From the cell containing the given text, extract its center point as (x, y) coordinate. 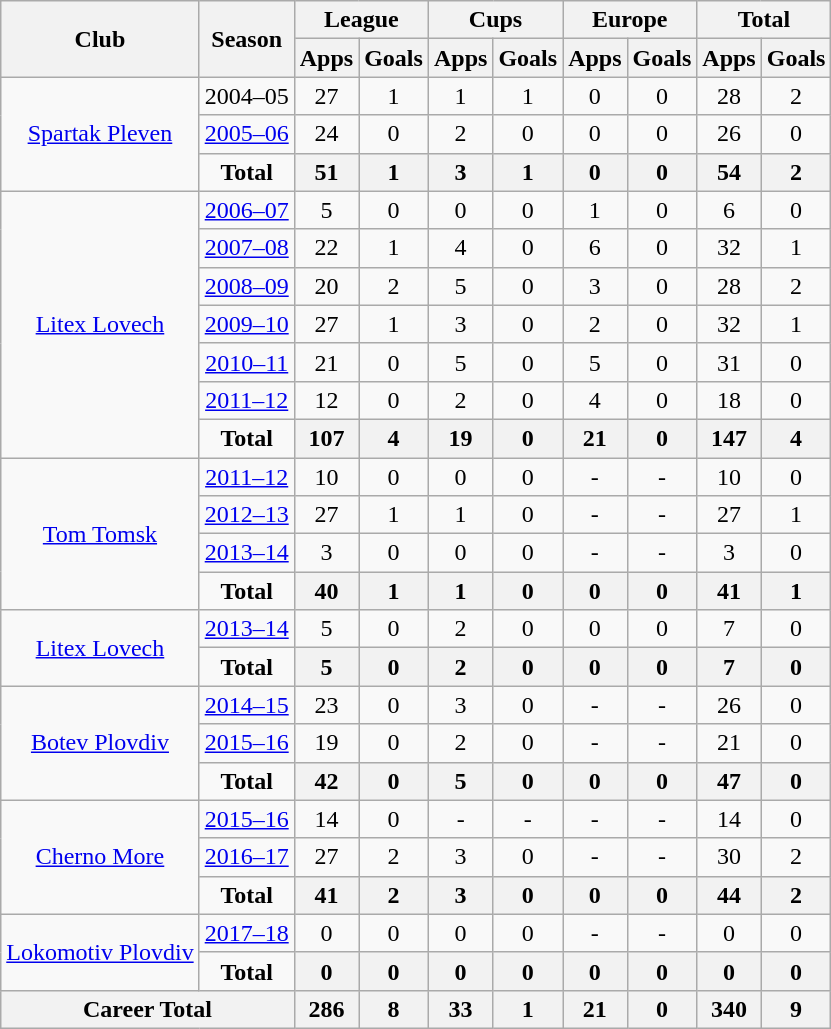
2014–15 (246, 705)
22 (326, 248)
8 (394, 1009)
54 (729, 172)
18 (729, 400)
340 (729, 1009)
Botev Plovdiv (100, 743)
Cherno More (100, 857)
51 (326, 172)
9 (796, 1009)
33 (460, 1009)
42 (326, 781)
Tom Tomsk (100, 534)
Lokomotiv Plovdiv (100, 952)
Spartak Pleven (100, 134)
44 (729, 895)
20 (326, 286)
Club (100, 39)
2012–13 (246, 515)
30 (729, 857)
286 (326, 1009)
Cups (495, 20)
2009–10 (246, 324)
24 (326, 134)
147 (729, 438)
47 (729, 781)
Career Total (148, 1009)
Europe (630, 20)
23 (326, 705)
2005–06 (246, 134)
107 (326, 438)
2007–08 (246, 248)
2008–09 (246, 286)
League (361, 20)
2016–17 (246, 857)
40 (326, 591)
2006–07 (246, 210)
2010–11 (246, 362)
12 (326, 400)
2017–18 (246, 933)
31 (729, 362)
2004–05 (246, 96)
Season (246, 39)
